Locate the cell with the specified text and output its [X, Y] center coordinate. 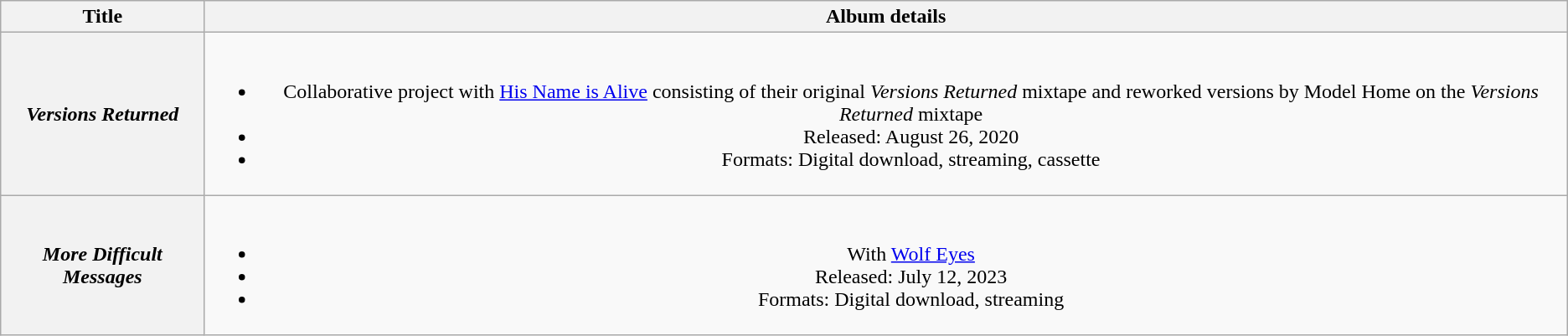
Album details [886, 17]
More Difficult Messages [102, 265]
Versions Returned [102, 114]
With Wolf EyesReleased: July 12, 2023Formats: Digital download, streaming [886, 265]
Title [102, 17]
